Capture the cell that displays the provided text and extract its [X, Y] central coordinate. 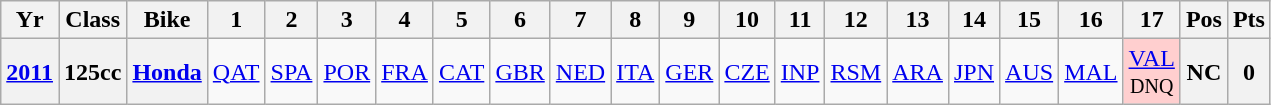
QAT [236, 72]
5 [461, 20]
GBR [520, 72]
ITA [636, 72]
GER [690, 72]
FRA [405, 72]
Class [92, 20]
Bike [167, 20]
2 [292, 20]
13 [918, 20]
Yr [30, 20]
INP [800, 72]
Pts [1248, 20]
CZE [747, 72]
12 [856, 20]
NED [580, 72]
ARA [918, 72]
2011 [30, 72]
8 [636, 20]
6 [520, 20]
4 [405, 20]
1 [236, 20]
Pos [1204, 20]
16 [1091, 20]
7 [580, 20]
9 [690, 20]
15 [1030, 20]
Honda [167, 72]
14 [974, 20]
POR [347, 72]
RSM [856, 72]
VALDNQ [1152, 72]
125cc [92, 72]
NC [1204, 72]
10 [747, 20]
CAT [461, 72]
JPN [974, 72]
3 [347, 20]
AUS [1030, 72]
MAL [1091, 72]
11 [800, 20]
17 [1152, 20]
0 [1248, 72]
SPA [292, 72]
